Output the [X, Y] coordinate of the center of the cell containing the given text.  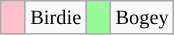
Bogey [142, 17]
Birdie [56, 17]
